Return (X, Y) of the center of cell containing provided text 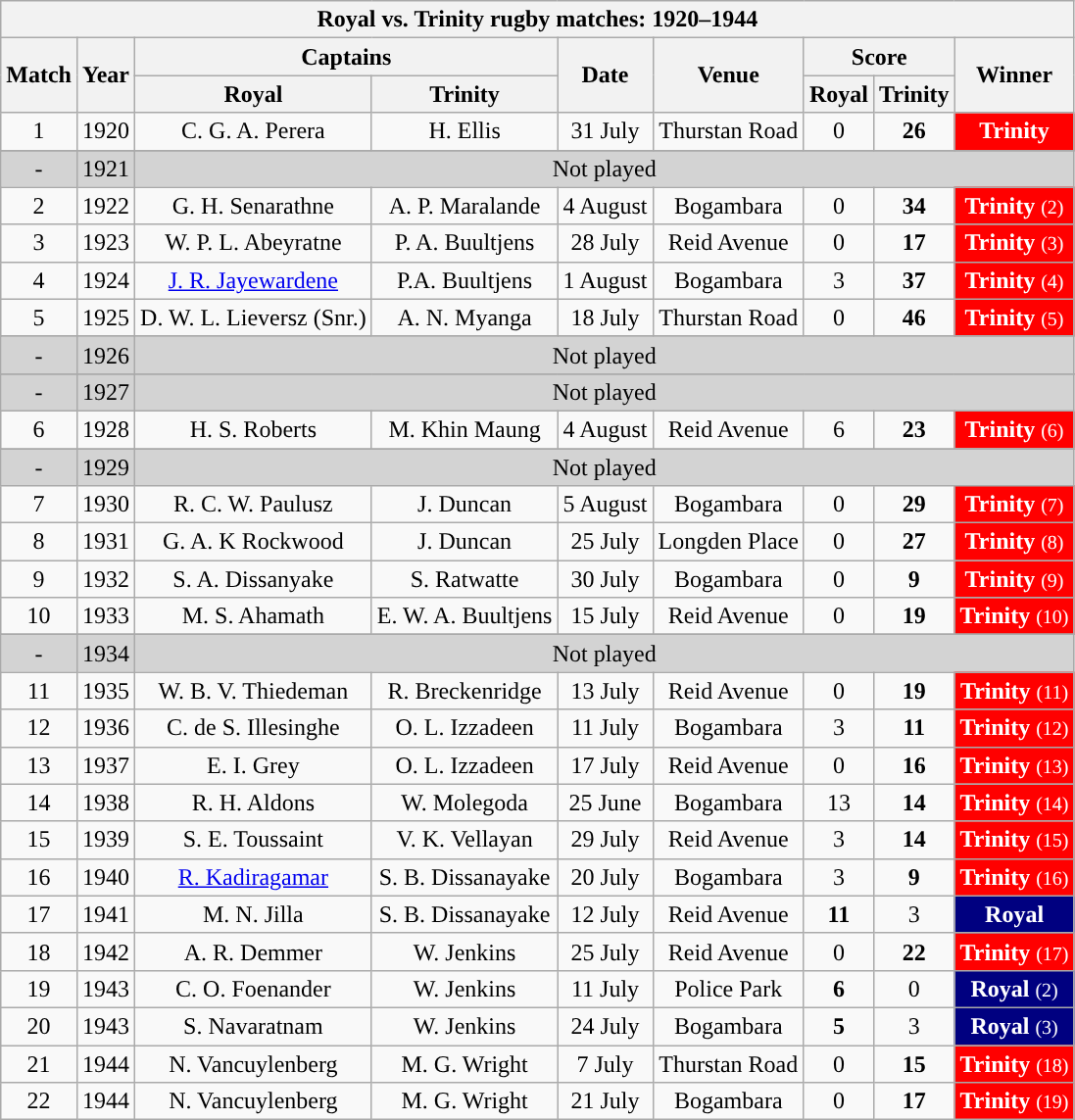
Trinity (8) (1014, 542)
R. H. Aldons (254, 803)
10 (39, 616)
H. Ellis (464, 131)
1938 (106, 803)
A. N. Myanga (464, 317)
1920 (106, 131)
Year (106, 75)
Venue (728, 75)
Longden Place (728, 542)
S. E. Toussaint (254, 840)
7 (39, 505)
Royal (2) (1014, 989)
1926 (106, 355)
C. G. A. Perera (254, 131)
21 July (606, 1101)
1927 (106, 392)
E. I. Grey (254, 765)
Trinity (13) (1014, 765)
1936 (106, 728)
D. W. L. Lieversz (Snr.) (254, 317)
12 July (606, 914)
1932 (106, 579)
R. Breckenridge (464, 691)
24 July (606, 1026)
M. N. Jilla (254, 914)
2 (39, 206)
W. B. V. Thiedeman (254, 691)
Trinity (17) (1014, 951)
30 July (606, 579)
Trinity (16) (1014, 877)
Trinity (3) (1014, 243)
1929 (106, 467)
Date (606, 75)
Trinity (15) (1014, 840)
Trinity (12) (1014, 728)
18 (39, 951)
18 July (606, 317)
1940 (106, 877)
R. C. W. Paulusz (254, 505)
Trinity (10) (1014, 616)
1922 (106, 206)
Trinity (7) (1014, 505)
Royal (3) (1014, 1026)
Trinity (14) (1014, 803)
Trinity (18) (1014, 1063)
29 July (606, 840)
34 (913, 206)
1 August (606, 280)
13 July (606, 691)
1 (39, 131)
S. Navaratnam (254, 1026)
21 (39, 1063)
1921 (106, 169)
Trinity (9) (1014, 579)
G. A. K Rockwood (254, 542)
S. A. Dissanyake (254, 579)
1934 (106, 654)
1942 (106, 951)
15 July (606, 616)
P.A. Buultjens (464, 280)
1925 (106, 317)
46 (913, 317)
20 (39, 1026)
1923 (106, 243)
C. O. Foenander (254, 989)
Trinity (5) (1014, 317)
A. R. Demmer (254, 951)
Captains (347, 57)
1933 (106, 616)
H. S. Roberts (254, 429)
Score (879, 57)
27 (913, 542)
12 (39, 728)
G. H. Senarathne (254, 206)
1941 (106, 914)
A. P. Maralande (464, 206)
1924 (106, 280)
4 (39, 280)
26 (913, 131)
Winner (1014, 75)
20 July (606, 877)
W. P. L. Abeyratne (254, 243)
M. S. Ahamath (254, 616)
29 (913, 505)
W. Molegoda (464, 803)
Match (39, 75)
Royal vs. Trinity rugby matches: 1920–1944 (537, 20)
7 July (606, 1063)
M. Khin Maung (464, 429)
37 (913, 280)
Trinity (11) (1014, 691)
P. A. Buultjens (464, 243)
1930 (106, 505)
Trinity (4) (1014, 280)
1939 (106, 840)
V. K. Vellayan (464, 840)
1931 (106, 542)
S. Ratwatte (464, 579)
Trinity (2) (1014, 206)
23 (913, 429)
Trinity (19) (1014, 1101)
1928 (106, 429)
5 August (606, 505)
R. Kadiragamar (254, 877)
17 July (606, 765)
25 June (606, 803)
Trinity (6) (1014, 429)
E. W. A. Buultjens (464, 616)
8 (39, 542)
C. de S. Illesinghe (254, 728)
28 July (606, 243)
Police Park (728, 989)
1935 (106, 691)
J. R. Jayewardene (254, 280)
1937 (106, 765)
31 July (606, 131)
